Scan for the cell matching the given text and deliver its [X, Y] coordinate at center. 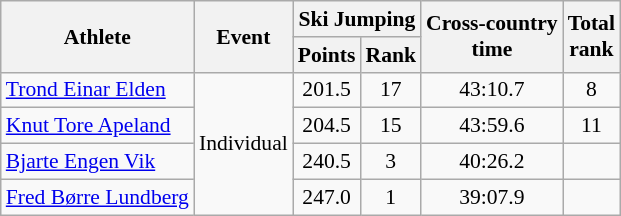
201.5 [327, 90]
39:07.9 [492, 197]
Individual [244, 143]
240.5 [327, 162]
Rank [390, 55]
40:26.2 [492, 162]
8 [592, 90]
Knut Tore Apeland [98, 126]
Fred Børre Lundberg [98, 197]
Athlete [98, 36]
204.5 [327, 126]
43:10.7 [492, 90]
Ski Jumping [357, 19]
Total rank [592, 36]
Trond Einar Elden [98, 90]
3 [390, 162]
17 [390, 90]
Bjarte Engen Vik [98, 162]
Points [327, 55]
15 [390, 126]
Cross-country time [492, 36]
Event [244, 36]
11 [592, 126]
43:59.6 [492, 126]
1 [390, 197]
247.0 [327, 197]
